Pinpoint the cell where the given text exists, returning its (x, y) midpoint coordinate. 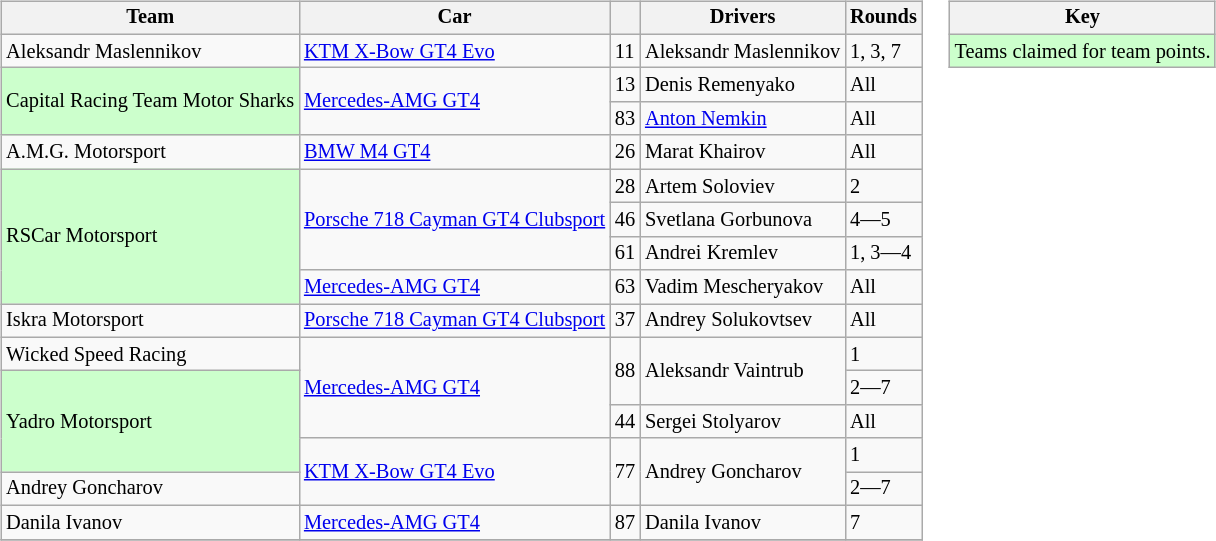
Team (150, 18)
Wicked Speed Racing (150, 354)
61 (625, 253)
2 (884, 186)
37 (625, 321)
83 (625, 119)
4—5 (884, 220)
Artem Soloviev (742, 186)
A.M.G. Motorsport (150, 152)
88 (625, 370)
Capital Racing Team Motor Sharks (150, 102)
Drivers (742, 18)
Marat Khairov (742, 152)
28 (625, 186)
Sergei Stolyarov (742, 422)
Teams claimed for team points. (1083, 51)
Svetlana Gorbunova (742, 220)
BMW M4 GT4 (454, 152)
Aleksandr Vaintrub (742, 370)
26 (625, 152)
63 (625, 287)
Car (454, 18)
Denis Remenyako (742, 85)
RSCar Motorsport (150, 236)
11 (625, 51)
1, 3, 7 (884, 51)
77 (625, 472)
13 (625, 85)
46 (625, 220)
Andrey Solukovtsev (742, 321)
Andrei Kremlev (742, 253)
Rounds (884, 18)
Anton Nemkin (742, 119)
87 (625, 522)
7 (884, 522)
Iskra Motorsport (150, 321)
1, 3—4 (884, 253)
Yadro Motorsport (150, 422)
Key (1083, 18)
44 (625, 422)
Vadim Mescheryakov (742, 287)
